Return the (x, y) coordinate for the center point of the cell that contains the specified text.  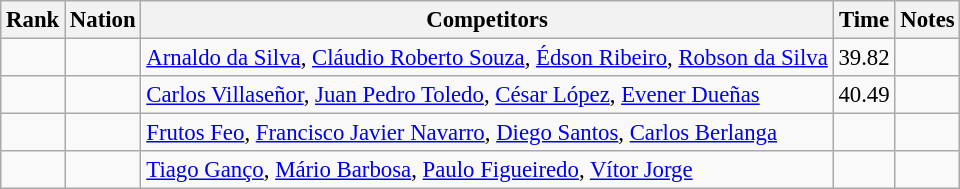
Frutos Feo, Francisco Javier Navarro, Diego Santos, Carlos Berlanga (487, 133)
Carlos Villaseñor, Juan Pedro Toledo, César López, Evener Dueñas (487, 95)
Tiago Ganço, Mário Barbosa, Paulo Figueiredo, Vítor Jorge (487, 170)
39.82 (864, 58)
Arnaldo da Silva, Cláudio Roberto Souza, Édson Ribeiro, Robson da Silva (487, 58)
40.49 (864, 95)
Nation (103, 20)
Competitors (487, 20)
Rank (33, 20)
Notes (928, 20)
Time (864, 20)
